For the text-containing cell, return its midpoint in [x, y] coordinate format. 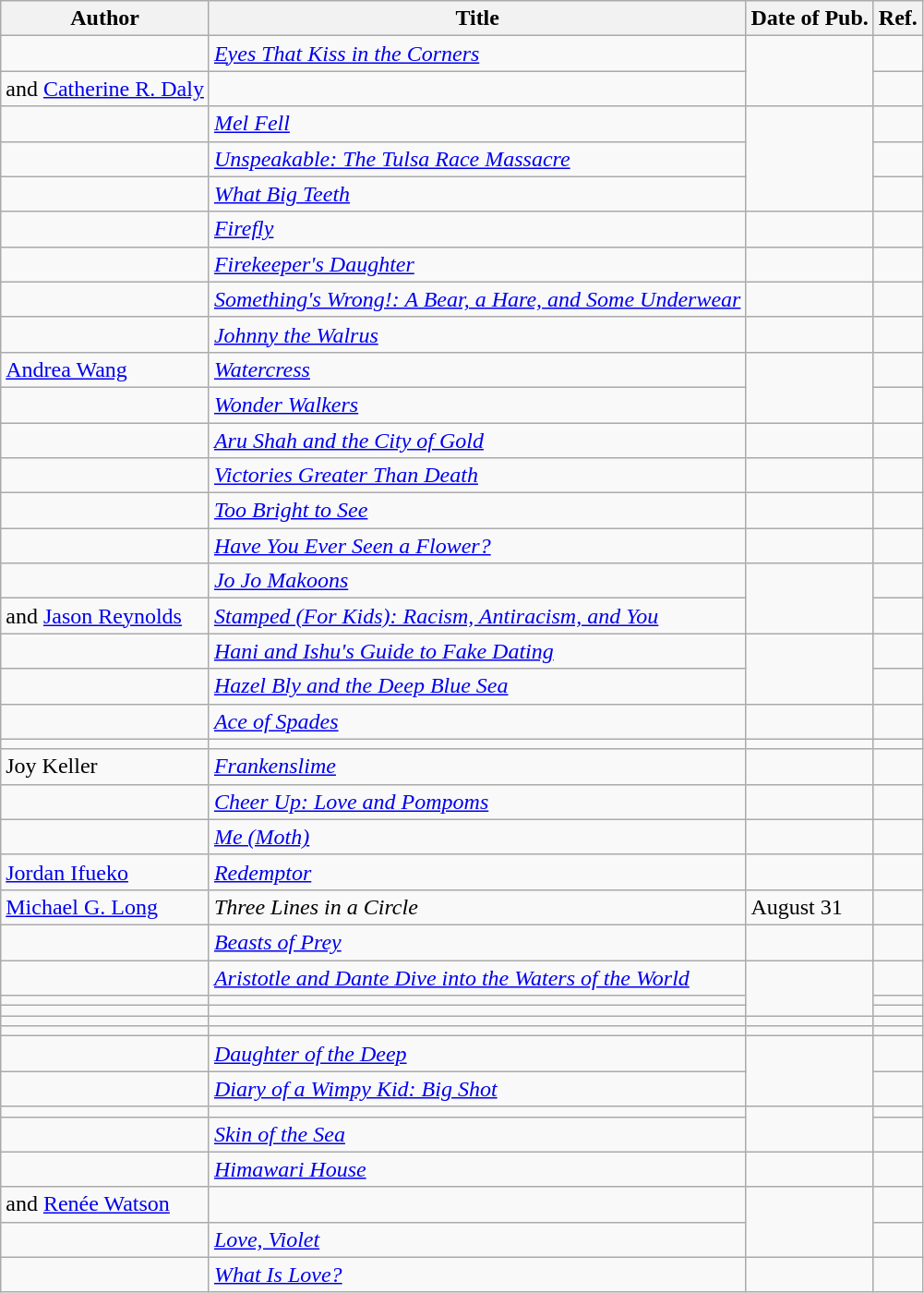
Date of Pub. [810, 18]
Hani and Ishu's Guide to Fake Dating [476, 651]
Daughter of the Deep [476, 1054]
Love, Violet [476, 1239]
Jo Jo Makoons [476, 581]
Three Lines in a Circle [476, 907]
Skin of the Sea [476, 1134]
Firefly [476, 229]
Johnny the Walrus [476, 334]
Cheer Up: Love and Pompoms [476, 802]
Michael G. Long [105, 907]
Aru Shah and the City of Gold [476, 441]
Ace of Spades [476, 721]
Me (Moth) [476, 837]
and Catherine R. Daly [105, 89]
Something's Wrong!: A Bear, a Hare, and Some Underwear [476, 299]
What Big Teeth [476, 194]
Joy Keller [105, 767]
and Jason Reynolds [105, 616]
August 31 [810, 907]
Victories Greater Than Death [476, 476]
Too Bright to See [476, 511]
Watercress [476, 369]
Mel Fell [476, 124]
Ref. [897, 18]
Diary of a Wimpy Kid: Big Shot [476, 1089]
Redemptor [476, 872]
Author [105, 18]
Beasts of Prey [476, 942]
Hazel Bly and the Deep Blue Sea [476, 686]
Firekeeper's Daughter [476, 264]
Eyes That Kiss in the Corners [476, 54]
and Renée Watson [105, 1204]
Unspeakable: The Tulsa Race Massacre [476, 159]
Aristotle and Dante Dive into the Waters of the World [476, 978]
Frankenslime [476, 767]
Stamped (For Kids): Racism, Antiracism, and You [476, 616]
Himawari House [476, 1169]
Andrea Wang [105, 369]
What Is Love? [476, 1275]
Wonder Walkers [476, 405]
Jordan Ifueko [105, 872]
Title [476, 18]
Have You Ever Seen a Flower? [476, 546]
